Identify which cell holds the provided text, then report its (X, Y) central coordinate. 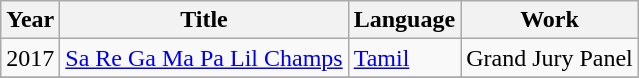
Language (404, 20)
Sa Re Ga Ma Pa Lil Champs (204, 58)
Work (550, 20)
Year (30, 20)
Tamil (404, 58)
Title (204, 20)
Grand Jury Panel (550, 58)
2017 (30, 58)
